For the text-containing cell, return its midpoint in (x, y) coordinate format. 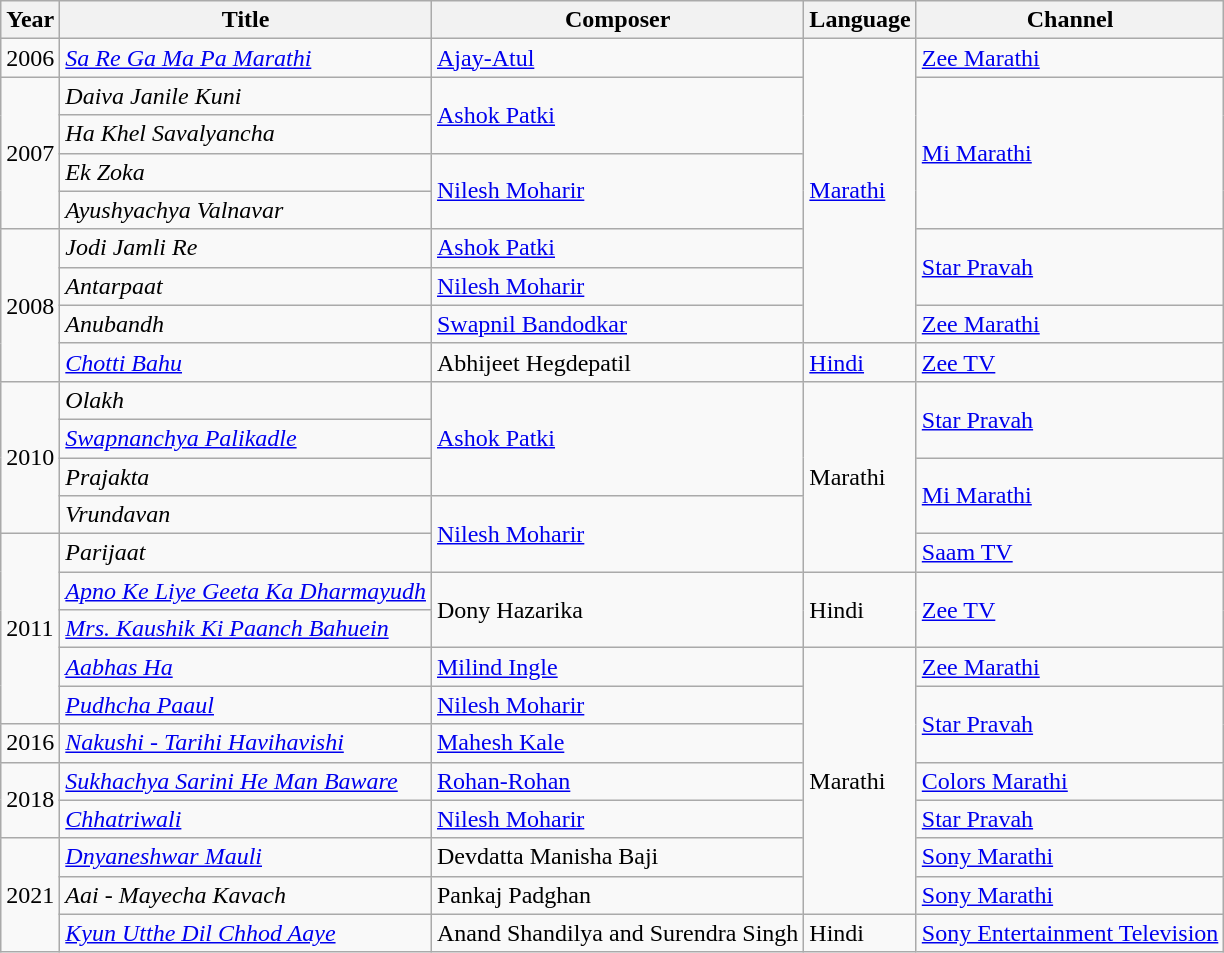
Daiva Janile Kuni (246, 96)
Pudhcha Paaul (246, 705)
Milind Ingle (617, 667)
2021 (30, 895)
Pankaj Padghan (617, 895)
Dnyaneshwar Mauli (246, 857)
Vrundavan (246, 515)
2008 (30, 305)
Prajakta (246, 477)
Aai - Mayecha Kavach (246, 895)
Language (860, 20)
Rohan-Rohan (617, 781)
Colors Marathi (1070, 781)
Chhatriwali (246, 819)
Swapnanchya Palikadle (246, 438)
2010 (30, 457)
Channel (1070, 20)
Antarpaat (246, 286)
Sony Entertainment Television (1070, 933)
Anubandh (246, 324)
2018 (30, 800)
Olakh (246, 400)
2016 (30, 743)
Kyun Utthe Dil Chhod Aaye (246, 933)
Aabhas Ha (246, 667)
Jodi Jamli Re (246, 248)
Sa Re Ga Ma Pa Marathi (246, 58)
Abhijeet Hegdepatil (617, 362)
Ha Khel Savalyancha (246, 134)
Composer (617, 20)
Sukhachya Sarini He Man Baware (246, 781)
Ayushyachya Valnavar (246, 210)
Swapnil Bandodkar (617, 324)
Ek Zoka (246, 172)
2006 (30, 58)
Chotti Bahu (246, 362)
Dony Hazarika (617, 610)
2007 (30, 153)
Parijaat (246, 553)
Devdatta Manisha Baji (617, 857)
Nakushi - Tarihi Havihavishi (246, 743)
Mahesh Kale (617, 743)
2011 (30, 629)
Mrs. Kaushik Ki Paanch Bahuein (246, 629)
Saam TV (1070, 553)
Title (246, 20)
Ajay-Atul (617, 58)
Apno Ke Liye Geeta Ka Dharmayudh (246, 591)
Anand Shandilya and Surendra Singh (617, 933)
Year (30, 20)
